Pinpoint the cell where the given text exists, returning its [X, Y] midpoint coordinate. 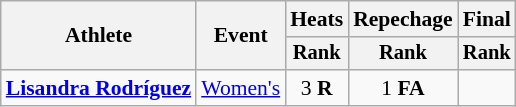
3 R [316, 88]
Women's [240, 88]
Final [487, 19]
Lisandra Rodríguez [98, 88]
1 FA [403, 88]
Heats [316, 19]
Event [240, 36]
Athlete [98, 36]
Repechage [403, 19]
